Extract the [x, y] coordinate from the center of the cell holding the provided text.  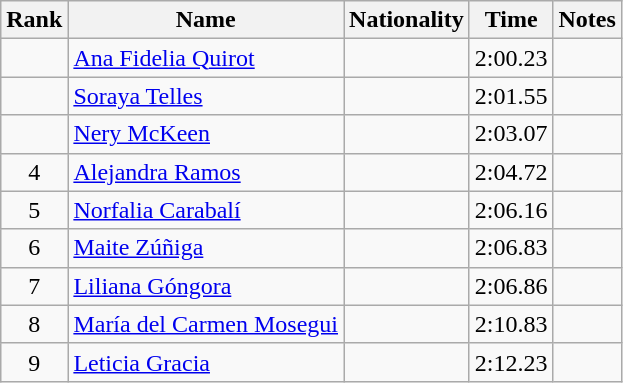
2:06.86 [511, 286]
Nationality [407, 20]
Ana Fidelia Quirot [206, 58]
Name [206, 20]
2:06.16 [511, 210]
Rank [34, 20]
Leticia Gracia [206, 362]
Liliana Góngora [206, 286]
6 [34, 248]
7 [34, 286]
8 [34, 324]
2:03.07 [511, 134]
4 [34, 172]
Norfalia Carabalí [206, 210]
Maite Zúñiga [206, 248]
Alejandra Ramos [206, 172]
2:06.83 [511, 248]
2:01.55 [511, 96]
María del Carmen Mosegui [206, 324]
2:10.83 [511, 324]
2:04.72 [511, 172]
Soraya Telles [206, 96]
2:00.23 [511, 58]
9 [34, 362]
Time [511, 20]
Nery McKeen [206, 134]
5 [34, 210]
Notes [587, 20]
2:12.23 [511, 362]
